From the cell containing the given text, extract its center point as (X, Y) coordinate. 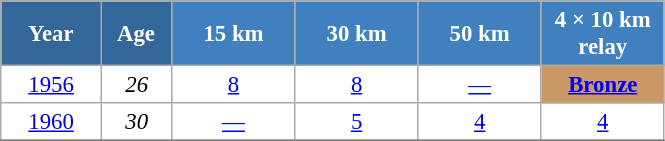
26 (136, 85)
30 km (356, 34)
Age (136, 34)
5 (356, 122)
4 × 10 km relay (602, 34)
30 (136, 122)
15 km (234, 34)
Bronze (602, 85)
1960 (52, 122)
50 km (480, 34)
1956 (52, 85)
Year (52, 34)
